Detect which cell encompasses the target text, then output its (x, y) center coordinate. 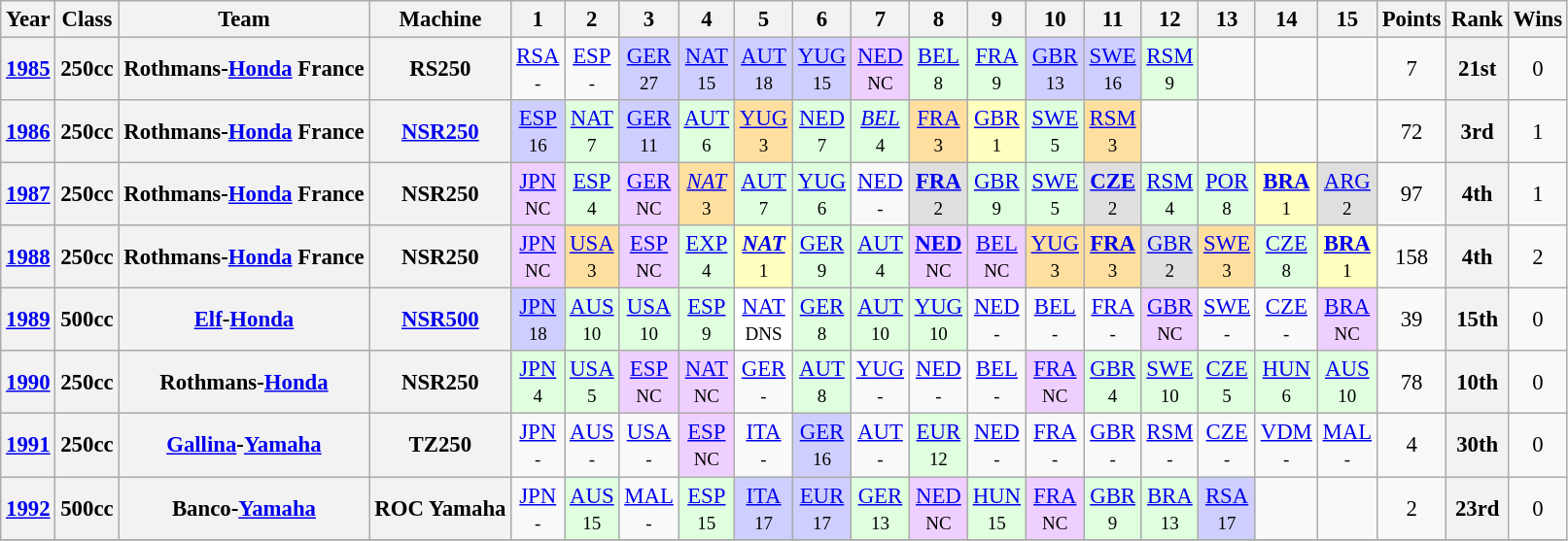
AUT7 (764, 194)
1990 (28, 383)
14 (1286, 19)
BRANC (1347, 321)
1986 (28, 132)
NSR500 (440, 321)
12 (1170, 19)
1985 (28, 70)
GERNC (649, 194)
3 (649, 19)
GER27 (649, 70)
AUS- (592, 445)
15th (1478, 321)
Points (1411, 19)
SWE16 (1112, 70)
FRA9 (996, 70)
ESP- (592, 70)
21st (1478, 70)
BRA13 (1170, 509)
1991 (28, 445)
CZE8 (1286, 256)
6 (821, 19)
GER8 (821, 321)
Rank (1478, 19)
AUT- (880, 445)
Banco-Yamaha (244, 509)
AUT10 (880, 321)
23rd (1478, 509)
AUS15 (592, 509)
NAT3 (706, 194)
BELNC (996, 256)
AUT6 (706, 132)
10th (1478, 383)
1989 (28, 321)
HUN15 (996, 509)
YUG15 (821, 70)
RSA- (539, 70)
8 (938, 19)
39 (1411, 321)
72 (1411, 132)
1988 (28, 256)
RSA17 (1227, 509)
ESP9 (706, 321)
AUT18 (764, 70)
10 (1055, 19)
ITA- (764, 445)
SWE3 (1227, 256)
EXP4 (706, 256)
NATDNS (764, 321)
USA10 (649, 321)
AUT4 (880, 256)
Wins (1538, 19)
9 (996, 19)
ESP15 (706, 509)
158 (1411, 256)
30th (1478, 445)
USA5 (592, 383)
ITA17 (764, 509)
SWE10 (1170, 383)
USA- (649, 445)
11 (1112, 19)
97 (1411, 194)
RSM4 (1170, 194)
BEL8 (938, 70)
1992 (28, 509)
NAT1 (764, 256)
HUN6 (1286, 383)
Team (244, 19)
3rd (1478, 132)
BEL4 (880, 132)
78 (1411, 383)
GER16 (821, 445)
GBRNC (1170, 321)
VDM- (1286, 445)
GBR1 (996, 132)
CZE2 (1112, 194)
GBR4 (1112, 383)
RS250 (440, 70)
EUR17 (821, 509)
FRA2 (938, 194)
AUT8 (821, 383)
SWE- (1227, 321)
GER11 (649, 132)
RSM3 (1112, 132)
YUG- (880, 383)
JPN4 (539, 383)
NATNC (706, 383)
GBR2 (1170, 256)
TZ250 (440, 445)
NAT7 (592, 132)
ROC Yamaha (440, 509)
YUG10 (938, 321)
Gallina-Yamaha (244, 445)
GER9 (821, 256)
GBR- (1112, 445)
Elf-Honda (244, 321)
CZE5 (1227, 383)
GBR13 (1055, 70)
Year (28, 19)
Class (87, 19)
1987 (28, 194)
GER13 (880, 509)
USA3 (592, 256)
JPN18 (539, 321)
Machine (440, 19)
NED7 (821, 132)
POR8 (1227, 194)
5 (764, 19)
ESP16 (539, 132)
EUR12 (938, 445)
NAT15 (706, 70)
15 (1347, 19)
RSM9 (1170, 70)
ARG2 (1347, 194)
YUG6 (821, 194)
GER- (764, 383)
ESP4 (592, 194)
Rothmans-Honda (244, 383)
RSM- (1170, 445)
13 (1227, 19)
